Scan for the cell matching the given text and deliver its (x, y) coordinate at center. 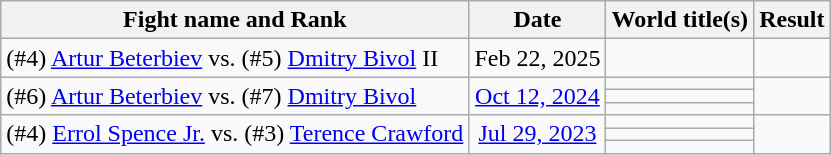
Fight name and Rank (235, 20)
(#6) Artur Beterbiev vs. (#7) Dmitry Bivol (235, 96)
Date (538, 20)
Result (792, 20)
(#4) Artur Beterbiev vs. (#5) Dmitry Bivol II (235, 58)
(#4) Errol Spence Jr. vs. (#3) Terence Crawford (235, 134)
World title(s) (680, 20)
Oct 12, 2024 (538, 96)
Feb 22, 2025 (538, 58)
Jul 29, 2023 (538, 134)
